Return the (X, Y) coordinate for the center point of the cell that contains the specified text.  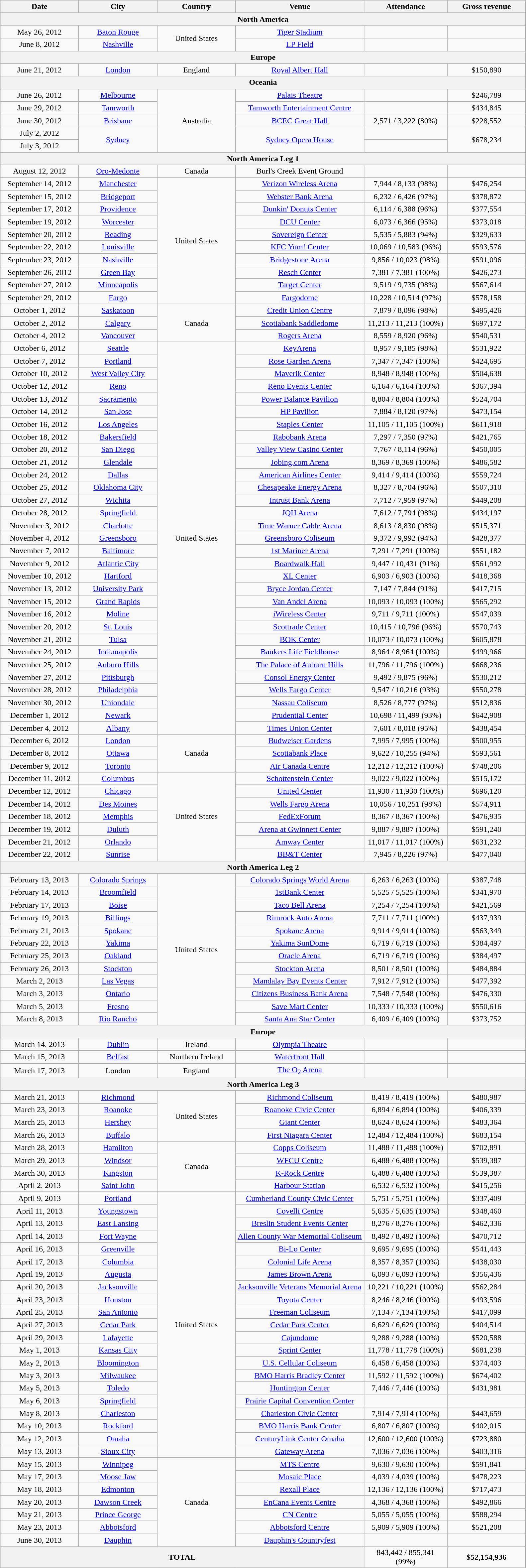
6,894 / 6,894 (100%) (405, 1110)
May 26, 2012 (40, 32)
Greensboro Coliseum (300, 538)
Credit Union Centre (300, 310)
May 8, 2013 (40, 1413)
Power Balance Pavilion (300, 399)
6,458 / 6,458 (100%) (405, 1363)
March 15, 2013 (40, 1057)
Boardwalk Hall (300, 564)
Richmond Coliseum (300, 1097)
$567,614 (486, 285)
7,147 / 7,844 (91%) (405, 589)
San Diego (118, 450)
Waterfront Hall (300, 1057)
Bridgestone Arena (300, 260)
$723,880 (486, 1439)
February 26, 2013 (40, 969)
6,164 / 6,164 (100%) (405, 386)
May 6, 2013 (40, 1401)
$593,561 (486, 753)
Baton Rouge (118, 32)
Sprint Center (300, 1350)
9,887 / 9,887 (100%) (405, 829)
Dunkin' Donuts Center (300, 209)
November 30, 2012 (40, 703)
$477,040 (486, 854)
Tamworth Entertainment Centre (300, 108)
North America Leg 2 (263, 867)
$449,208 (486, 500)
Yakima SunDome (300, 943)
Dublin (118, 1044)
East Lansing (118, 1224)
February 21, 2013 (40, 930)
$421,569 (486, 905)
October 20, 2012 (40, 450)
Air Canada Centre (300, 766)
$611,918 (486, 424)
9,547 / 10,216 (93%) (405, 690)
Saskatoon (118, 310)
October 14, 2012 (40, 412)
9,856 / 10,023 (98%) (405, 260)
Webster Bank Arena (300, 196)
Orlando (118, 842)
Newark (118, 715)
Providence (118, 209)
March 8, 2013 (40, 1019)
November 20, 2012 (40, 627)
$431,981 (486, 1388)
$415,256 (486, 1186)
$530,212 (486, 677)
Sunrise (118, 854)
Attendance (405, 7)
Allen County War Memorial Coliseum (300, 1236)
KFC Yum! Center (300, 247)
September 20, 2012 (40, 234)
May 3, 2013 (40, 1375)
$443,659 (486, 1413)
Australia (196, 120)
$540,531 (486, 335)
May 17, 2013 (40, 1477)
$524,704 (486, 399)
Sydney (118, 139)
$696,120 (486, 791)
April 29, 2013 (40, 1338)
Windsor (118, 1160)
Prince George (118, 1514)
October 24, 2012 (40, 475)
Prudential Center (300, 715)
7,945 / 8,226 (97%) (405, 854)
May 1, 2013 (40, 1350)
Glendale (118, 462)
February 17, 2013 (40, 905)
CN Centre (300, 1514)
Melbourne (118, 95)
11,930 / 11,930 (100%) (405, 791)
Cumberland County Civic Center (300, 1198)
BMO Harris Bank Center (300, 1426)
Greensboro (118, 538)
$378,872 (486, 196)
9,372 / 9,992 (94%) (405, 538)
$486,582 (486, 462)
2,571 / 3,222 (80%) (405, 120)
9,519 / 9,735 (98%) (405, 285)
$591,240 (486, 829)
Rogers Arena (300, 335)
May 20, 2013 (40, 1502)
Rexall Place (300, 1489)
Oakland (118, 956)
8,419 / 8,419 (100%) (405, 1097)
Bakersfield (118, 437)
Kansas City (118, 1350)
Youngstown (118, 1211)
Maverik Center (300, 374)
March 26, 2013 (40, 1135)
West Valley City (118, 374)
$674,402 (486, 1375)
9,711 / 9,711 (100%) (405, 614)
Kingston (118, 1173)
James Brown Arena (300, 1274)
9,630 / 9,630 (100%) (405, 1464)
1stBank Center (300, 892)
$337,409 (486, 1198)
Rockford (118, 1426)
April 23, 2013 (40, 1299)
June 30, 2012 (40, 120)
Jobing.com Arena (300, 462)
Toronto (118, 766)
November 9, 2012 (40, 564)
Charlotte (118, 525)
July 2, 2012 (40, 133)
Reno (118, 386)
Ireland (196, 1044)
7,381 / 7,381 (100%) (405, 272)
Billings (118, 918)
The O2 Arena (300, 1071)
Broomfield (118, 892)
September 17, 2012 (40, 209)
10,093 / 10,093 (100%) (405, 601)
Reno Events Center (300, 386)
Stockton (118, 969)
June 30, 2013 (40, 1540)
Calgary (118, 323)
Stockton Arena (300, 969)
Copps Coliseum (300, 1148)
September 29, 2012 (40, 298)
$588,294 (486, 1514)
Lafayette (118, 1338)
7,347 / 7,347 (100%) (405, 361)
Jacksonville Veterans Memorial Arena (300, 1287)
6,093 / 6,093 (100%) (405, 1274)
St. Louis (118, 627)
City (118, 7)
iWireless Center (300, 614)
$683,154 (486, 1135)
Cedar Park (118, 1325)
March 21, 2013 (40, 1097)
October 25, 2012 (40, 487)
Rio Rancho (118, 1019)
7,446 / 7,446 (100%) (405, 1388)
4,039 / 4,039 (100%) (405, 1477)
November 13, 2012 (40, 589)
May 5, 2013 (40, 1388)
6,903 / 6,903 (100%) (405, 576)
North America (263, 19)
Baltimore (118, 551)
October 12, 2012 (40, 386)
May 12, 2013 (40, 1439)
Times Union Center (300, 728)
7,912 / 7,912 (100%) (405, 981)
December 4, 2012 (40, 728)
September 19, 2012 (40, 222)
November 10, 2012 (40, 576)
Sovereign Center (300, 234)
April 25, 2013 (40, 1312)
10,228 / 10,514 (97%) (405, 298)
Hartford (118, 576)
December 21, 2012 (40, 842)
$462,336 (486, 1224)
Sacramento (118, 399)
$593,576 (486, 247)
Oklahoma City (118, 487)
Omaha (118, 1439)
$559,724 (486, 475)
December 8, 2012 (40, 753)
7,712 / 7,959 (97%) (405, 500)
8,276 / 8,276 (100%) (405, 1224)
$450,005 (486, 450)
7,884 / 8,120 (97%) (405, 412)
December 6, 2012 (40, 740)
Burl's Creek Event Ground (300, 171)
Charleston Civic Center (300, 1413)
$478,223 (486, 1477)
San Jose (118, 412)
8,948 / 8,948 (100%) (405, 374)
8,492 / 8,492 (100%) (405, 1236)
Albany (118, 728)
Winnipeg (118, 1464)
Scotiabank Place (300, 753)
8,624 / 8,624 (100%) (405, 1122)
November 3, 2012 (40, 525)
Arena at Gwinnett Center (300, 829)
$541,443 (486, 1249)
$374,403 (486, 1363)
9,447 / 10,431 (91%) (405, 564)
$246,789 (486, 95)
BCEC Great Hall (300, 120)
November 4, 2012 (40, 538)
$476,254 (486, 184)
11,592 / 11,592 (100%) (405, 1375)
11,778 / 11,778 (100%) (405, 1350)
7,297 / 7,350 (97%) (405, 437)
Intrust Bank Arena (300, 500)
February 25, 2013 (40, 956)
8,559 / 8,920 (96%) (405, 335)
Edmonton (118, 1489)
7,291 / 7,291 (100%) (405, 551)
Target Center (300, 285)
5,751 / 5,751 (100%) (405, 1198)
6,807 / 6,807 (100%) (405, 1426)
$426,273 (486, 272)
March 30, 2013 (40, 1173)
Richmond (118, 1097)
October 28, 2012 (40, 513)
April 2, 2013 (40, 1186)
XL Center (300, 576)
Pittsburgh (118, 677)
October 2, 2012 (40, 323)
8,964 / 8,964 (100%) (405, 652)
8,613 / 8,830 (98%) (405, 525)
North America Leg 3 (263, 1084)
May 23, 2013 (40, 1527)
Toledo (118, 1388)
Auburn Hills (118, 665)
Seattle (118, 348)
10,073 / 10,073 (100%) (405, 639)
University Park (118, 589)
United Center (300, 791)
April 17, 2013 (40, 1261)
12,136 / 12,136 (100%) (405, 1489)
DCU Center (300, 222)
American Airlines Center (300, 475)
$561,992 (486, 564)
U.S. Cellular Coliseum (300, 1363)
Oceania (263, 82)
February 22, 2013 (40, 943)
September 27, 2012 (40, 285)
11,017 / 11,017 (100%) (405, 842)
7,944 / 8,133 (98%) (405, 184)
$521,208 (486, 1527)
Huntington Center (300, 1388)
$417,099 (486, 1312)
$493,596 (486, 1299)
March 23, 2013 (40, 1110)
April 13, 2013 (40, 1224)
November 16, 2012 (40, 614)
$668,236 (486, 665)
10,415 / 10,796 (96%) (405, 627)
Citizens Business Bank Arena (300, 994)
Dawson Creek (118, 1502)
$495,426 (486, 310)
7,612 / 7,794 (98%) (405, 513)
$434,197 (486, 513)
$437,939 (486, 918)
October 1, 2012 (40, 310)
$476,330 (486, 994)
$681,238 (486, 1350)
5,525 / 5,525 (100%) (405, 892)
Charleston (118, 1413)
$697,172 (486, 323)
$356,436 (486, 1274)
Hamilton (118, 1148)
$631,232 (486, 842)
5,909 / 5,909 (100%) (405, 1527)
K-Rock Centre (300, 1173)
Freeman Coliseum (300, 1312)
Mosaic Place (300, 1477)
Harbour Station (300, 1186)
$348,460 (486, 1211)
$520,588 (486, 1338)
7,711 / 7,711 (100%) (405, 918)
Philadelphia (118, 690)
Bridgeport (118, 196)
October 21, 2012 (40, 462)
11,213 / 11,213 (100%) (405, 323)
Bankers Life Fieldhouse (300, 652)
Yakima (118, 943)
7,601 / 8,018 (95%) (405, 728)
$404,514 (486, 1325)
7,995 / 7,995 (100%) (405, 740)
9,914 / 9,914 (100%) (405, 930)
7,914 / 7,914 (100%) (405, 1413)
Rabobank Arena (300, 437)
Cedar Park Center (300, 1325)
Houston (118, 1299)
6,409 / 6,409 (100%) (405, 1019)
8,501 / 8,501 (100%) (405, 969)
Des Moines (118, 804)
7,767 / 8,114 (96%) (405, 450)
$424,695 (486, 361)
Hershey (118, 1122)
8,804 / 8,804 (100%) (405, 399)
9,414 / 9,414 (100%) (405, 475)
Oro-Medonte (118, 171)
October 13, 2012 (40, 399)
$373,752 (486, 1019)
November 21, 2012 (40, 639)
Resch Center (300, 272)
Indianapolis (118, 652)
October 4, 2012 (40, 335)
November 27, 2012 (40, 677)
First Niagara Center (300, 1135)
$748,206 (486, 766)
Tulsa (118, 639)
$402,015 (486, 1426)
10,056 / 10,251 (98%) (405, 804)
$512,836 (486, 703)
December 9, 2012 (40, 766)
Manchester (118, 184)
$377,554 (486, 209)
$477,392 (486, 981)
10,333 / 10,333 (100%) (405, 1006)
8,369 / 8,369 (100%) (405, 462)
Green Bay (118, 272)
April 27, 2013 (40, 1325)
8,526 / 8,777 (97%) (405, 703)
Gross revenue (486, 7)
8,327 / 8,704 (96%) (405, 487)
5,055 / 5,055 (100%) (405, 1514)
$470,712 (486, 1236)
TOTAL (182, 1557)
Bi-Lo Center (300, 1249)
Fresno (118, 1006)
North America Leg 1 (263, 159)
Ontario (118, 994)
April 16, 2013 (40, 1249)
6,532 / 6,532 (100%) (405, 1186)
$473,154 (486, 412)
Cajundome (300, 1338)
$438,454 (486, 728)
7,254 / 7,254 (100%) (405, 905)
$417,715 (486, 589)
8,246 / 8,246 (100%) (405, 1299)
Tiger Stadium (300, 32)
$504,638 (486, 374)
Abbotsford Centre (300, 1527)
Dauphin's Countryfest (300, 1540)
11,105 / 11,105 (100%) (405, 424)
BB&T Center (300, 854)
$717,473 (486, 1489)
$550,278 (486, 690)
March 14, 2013 (40, 1044)
December 22, 2012 (40, 854)
$565,292 (486, 601)
Atlantic City (118, 564)
Uniondale (118, 703)
June 8, 2012 (40, 45)
1st Mariner Arena (300, 551)
$406,339 (486, 1110)
$476,935 (486, 817)
8,957 / 9,185 (98%) (405, 348)
May 13, 2013 (40, 1451)
Royal Albert Hall (300, 70)
$483,364 (486, 1122)
6,263 / 6,263 (100%) (405, 880)
March 25, 2013 (40, 1122)
May 10, 2013 (40, 1426)
Worcester (118, 222)
$702,891 (486, 1148)
Los Angeles (118, 424)
Memphis (118, 817)
August 12, 2012 (40, 171)
Valley View Casino Center (300, 450)
Abbotsford (118, 1527)
April 14, 2013 (40, 1236)
Grand Rapids (118, 601)
June 21, 2012 (40, 70)
$500,955 (486, 740)
Dauphin (118, 1540)
$563,349 (486, 930)
July 3, 2012 (40, 146)
Milwaukee (118, 1375)
9,288 / 9,288 (100%) (405, 1338)
Santa Ana Star Center (300, 1019)
$574,911 (486, 804)
Spokane (118, 930)
Staples Center (300, 424)
Nassau Coliseum (300, 703)
BMO Harris Bradley Center (300, 1375)
Jacksonville (118, 1287)
$562,284 (486, 1287)
Van Andel Arena (300, 601)
Wells Fargo Arena (300, 804)
$329,633 (486, 234)
12,600 / 12,600 (100%) (405, 1439)
June 29, 2012 (40, 108)
Consol Energy Center (300, 677)
$341,970 (486, 892)
Saint John (118, 1186)
Toyota Center (300, 1299)
Roanoke Civic Center (300, 1110)
October 16, 2012 (40, 424)
June 26, 2012 (40, 95)
Spokane Arena (300, 930)
$373,018 (486, 222)
Belfast (118, 1057)
Las Vegas (118, 981)
March 28, 2013 (40, 1148)
6,073 / 6,366 (95%) (405, 222)
October 18, 2012 (40, 437)
February 13, 2013 (40, 880)
11,796 / 11,796 (100%) (405, 665)
4,368 / 4,368 (100%) (405, 1502)
Fort Wayne (118, 1236)
Brisbane (118, 120)
Sioux City (118, 1451)
October 6, 2012 (40, 348)
FedExForum (300, 817)
MTS Centre (300, 1464)
JQH Arena (300, 513)
Covelli Centre (300, 1211)
March 5, 2013 (40, 1006)
Roanoke (118, 1110)
Verizon Wireless Arena (300, 184)
$484,884 (486, 969)
Rose Garden Arena (300, 361)
11,488 / 11,488 (100%) (405, 1148)
$591,841 (486, 1464)
$428,377 (486, 538)
Scotiabank Saddledome (300, 323)
May 15, 2013 (40, 1464)
Save Mart Center (300, 1006)
5,635 / 5,635 (100%) (405, 1211)
Date (40, 7)
Sydney Opera House (300, 139)
December 18, 2012 (40, 817)
March 17, 2013 (40, 1071)
October 27, 2012 (40, 500)
Wells Fargo Center (300, 690)
Rimrock Auto Arena (300, 918)
April 20, 2013 (40, 1287)
6,114 / 6,388 (96%) (405, 209)
Duluth (118, 829)
9,622 / 10,255 (94%) (405, 753)
Scottrade Center (300, 627)
Reading (118, 234)
Budweiser Gardens (300, 740)
October 10, 2012 (40, 374)
Mandalay Bay Events Center (300, 981)
Olympia Theatre (300, 1044)
Colorado Springs World Arena (300, 880)
April 19, 2013 (40, 1274)
Columbus (118, 779)
San Antonio (118, 1312)
$551,182 (486, 551)
EnCana Events Centre (300, 1502)
Fargodome (300, 298)
$507,310 (486, 487)
$434,845 (486, 108)
HP Pavilion (300, 412)
Boise (118, 905)
$418,368 (486, 576)
November 24, 2012 (40, 652)
9,022 / 9,022 (100%) (405, 779)
March 29, 2013 (40, 1160)
12,484 / 12,484 (100%) (405, 1135)
November 7, 2012 (40, 551)
November 28, 2012 (40, 690)
LP Field (300, 45)
$421,765 (486, 437)
7,036 / 7,036 (100%) (405, 1451)
$531,922 (486, 348)
$570,743 (486, 627)
12,212 / 12,212 (100%) (405, 766)
KeyArena (300, 348)
December 19, 2012 (40, 829)
September 15, 2012 (40, 196)
March 3, 2013 (40, 994)
Chesapeake Energy Arena (300, 487)
Ottawa (118, 753)
WFCU Centre (300, 1160)
Breslin Student Events Center (300, 1224)
$515,172 (486, 779)
Amway Center (300, 842)
December 11, 2012 (40, 779)
Bryce Jordan Center (300, 589)
CenturyLink Center Omaha (300, 1439)
10,069 / 10,583 (96%) (405, 247)
November 15, 2012 (40, 601)
September 26, 2012 (40, 272)
8,367 / 8,367 (100%) (405, 817)
May 18, 2013 (40, 1489)
$367,394 (486, 386)
$515,371 (486, 525)
The Palace of Auburn Hills (300, 665)
Gateway Arena (300, 1451)
$228,552 (486, 120)
$403,316 (486, 1451)
November 25, 2012 (40, 665)
843,442 / 855,341 (99%) (405, 1557)
Columbia (118, 1261)
$550,616 (486, 1006)
May 2, 2013 (40, 1363)
February 19, 2013 (40, 918)
Northern Ireland (196, 1057)
September 14, 2012 (40, 184)
February 14, 2013 (40, 892)
Prairie Capital Convention Center (300, 1401)
7,134 / 7,134 (100%) (405, 1312)
Colorado Springs (118, 880)
March 2, 2013 (40, 981)
$492,866 (486, 1502)
Louisville (118, 247)
9,492 / 9,875 (96%) (405, 677)
Schottenstein Center (300, 779)
Oracle Arena (300, 956)
December 14, 2012 (40, 804)
Time Warner Cable Arena (300, 525)
7,548 / 7,548 (100%) (405, 994)
Buffalo (118, 1135)
Dallas (118, 475)
October 7, 2012 (40, 361)
Colonial Life Arena (300, 1261)
Taco Bell Arena (300, 905)
Venue (300, 7)
Greenville (118, 1249)
$150,890 (486, 70)
Chicago (118, 791)
7,879 / 8,096 (98%) (405, 310)
BOK Center (300, 639)
May 21, 2013 (40, 1514)
Bloomington (118, 1363)
6,629 / 6,629 (100%) (405, 1325)
Tamworth (118, 108)
December 12, 2012 (40, 791)
9,695 / 9,695 (100%) (405, 1249)
Minneapolis (118, 285)
September 23, 2012 (40, 260)
Fargo (118, 298)
8,357 / 8,357 (100%) (405, 1261)
April 11, 2013 (40, 1211)
September 22, 2012 (40, 247)
Wichita (118, 500)
$52,154,936 (486, 1557)
Vancouver (118, 335)
$578,158 (486, 298)
Augusta (118, 1274)
5,535 / 5,883 (94%) (405, 234)
Country (196, 7)
10,698 / 11,499 (93%) (405, 715)
$605,878 (486, 639)
$547,039 (486, 614)
$499,966 (486, 652)
$387,748 (486, 880)
$642,908 (486, 715)
Giant Center (300, 1122)
April 9, 2013 (40, 1198)
6,232 / 6,426 (97%) (405, 196)
$591,096 (486, 260)
$678,234 (486, 139)
Moose Jaw (118, 1477)
December 1, 2012 (40, 715)
10,221 / 10,221 (100%) (405, 1287)
Palais Theatre (300, 95)
Moline (118, 614)
$438,030 (486, 1261)
$480,987 (486, 1097)
